Detect which cell encompasses the target text, then output its (X, Y) center coordinate. 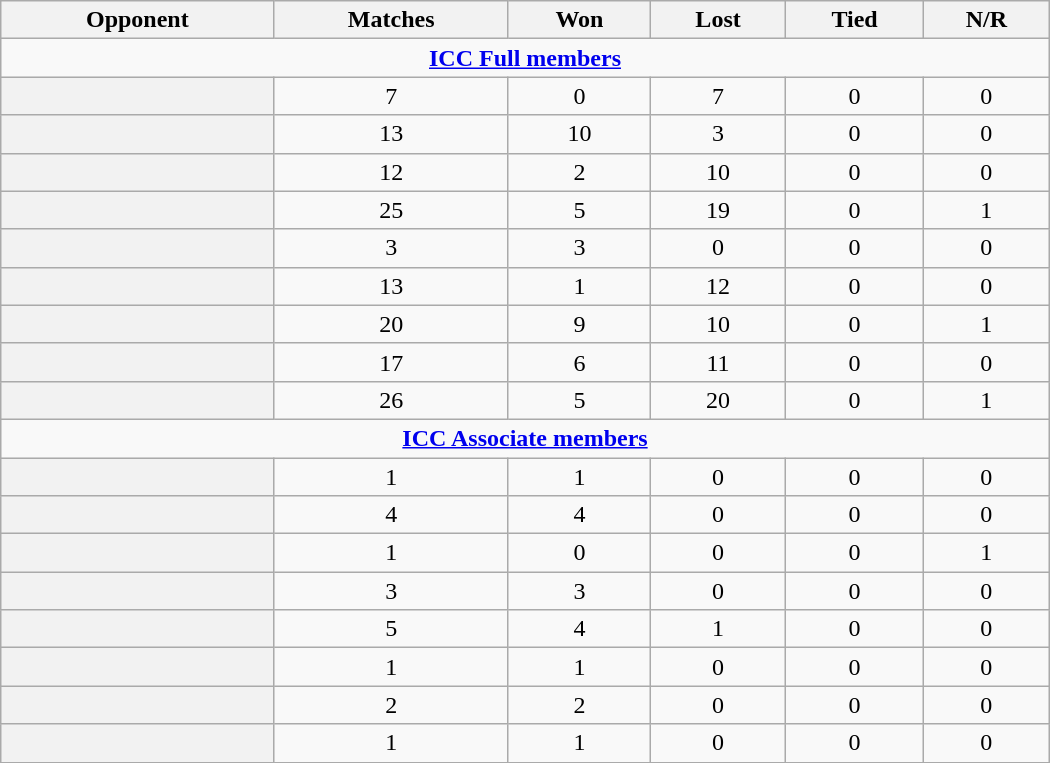
6 (579, 362)
N/R (986, 20)
19 (718, 210)
Lost (718, 20)
26 (392, 400)
17 (392, 362)
Won (579, 20)
ICC Full members (525, 58)
Opponent (138, 20)
11 (718, 362)
Matches (392, 20)
Tied (855, 20)
9 (579, 324)
25 (392, 210)
ICC Associate members (525, 438)
